Scan for the cell matching the given text and deliver its [X, Y] coordinate at center. 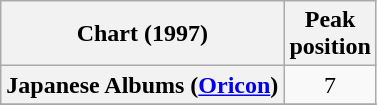
Chart (1997) [142, 34]
Japanese Albums (Oricon) [142, 85]
Peakposition [330, 34]
7 [330, 85]
